Pinpoint the cell where the given text exists, returning its (x, y) midpoint coordinate. 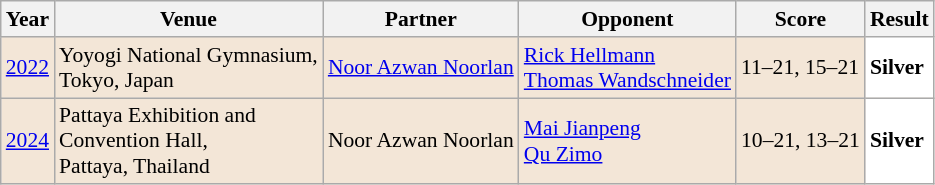
2024 (28, 142)
2022 (28, 68)
Score (800, 19)
Venue (188, 19)
Mai Jianpeng Qu Zimo (628, 142)
Opponent (628, 19)
Year (28, 19)
11–21, 15–21 (800, 68)
Rick Hellmann Thomas Wandschneider (628, 68)
Yoyogi National Gymnasium,Tokyo, Japan (188, 68)
Partner (421, 19)
10–21, 13–21 (800, 142)
Result (900, 19)
Pattaya Exhibition andConvention Hall,Pattaya, Thailand (188, 142)
